Determine the (X, Y) coordinate at the center of the cell enclosing the given text.  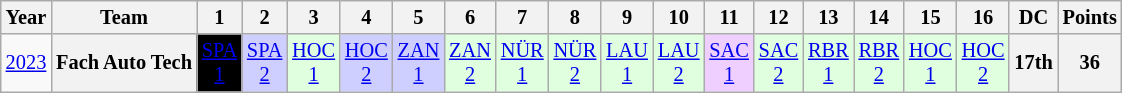
SPA2 (264, 63)
14 (879, 17)
10 (679, 17)
11 (728, 17)
36 (1090, 63)
6 (470, 17)
2 (264, 17)
3 (314, 17)
1 (220, 17)
SAC2 (778, 63)
NÜR2 (576, 63)
2023 (26, 63)
RBR1 (828, 63)
DC (1033, 17)
8 (576, 17)
LAU1 (627, 63)
NÜR1 (522, 63)
4 (366, 17)
7 (522, 17)
ZAN2 (470, 63)
Team (124, 17)
LAU2 (679, 63)
17th (1033, 63)
RBR2 (879, 63)
SPA1 (220, 63)
15 (930, 17)
Points (1090, 17)
Year (26, 17)
12 (778, 17)
16 (984, 17)
13 (828, 17)
Fach Auto Tech (124, 63)
9 (627, 17)
5 (419, 17)
ZAN1 (419, 63)
SAC1 (728, 63)
